Detect which cell encompasses the target text, then output its [X, Y] center coordinate. 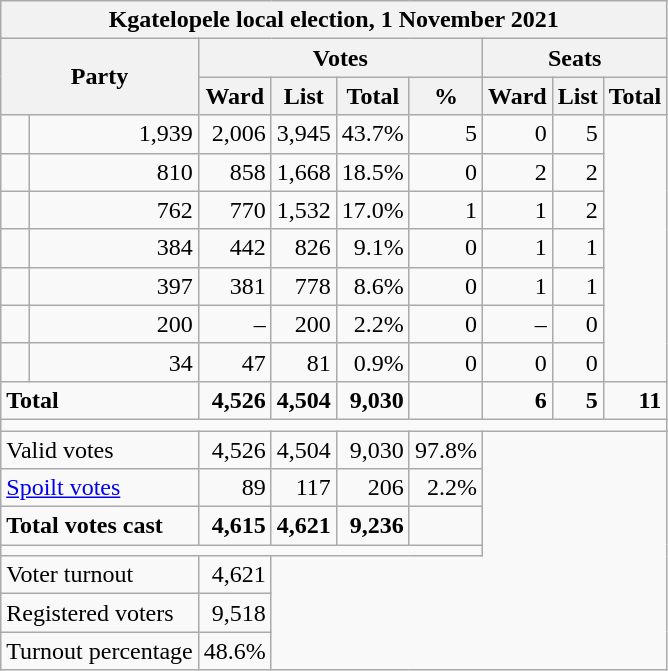
3,945 [304, 134]
6 [517, 400]
442 [234, 248]
9,236 [372, 526]
4,615 [234, 526]
Party [100, 77]
Kgatelopele local election, 1 November 2021 [334, 20]
Registered voters [100, 613]
Valid votes [100, 449]
1,532 [304, 210]
1,668 [304, 172]
384 [114, 248]
11 [635, 400]
397 [114, 286]
Turnout percentage [100, 651]
762 [114, 210]
206 [372, 488]
826 [304, 248]
8.6% [372, 286]
Votes [340, 58]
810 [114, 172]
43.7% [372, 134]
% [446, 96]
89 [234, 488]
0.9% [372, 362]
17.0% [372, 210]
9,518 [234, 613]
Seats [574, 58]
34 [114, 362]
Voter turnout [100, 575]
778 [304, 286]
9.1% [372, 248]
81 [304, 362]
48.6% [234, 651]
381 [234, 286]
858 [234, 172]
97.8% [446, 449]
1,939 [114, 134]
Total votes cast [100, 526]
117 [304, 488]
18.5% [372, 172]
47 [234, 362]
2,006 [234, 134]
770 [234, 210]
Spoilt votes [100, 488]
